Return (x, y) of the center of cell containing provided text 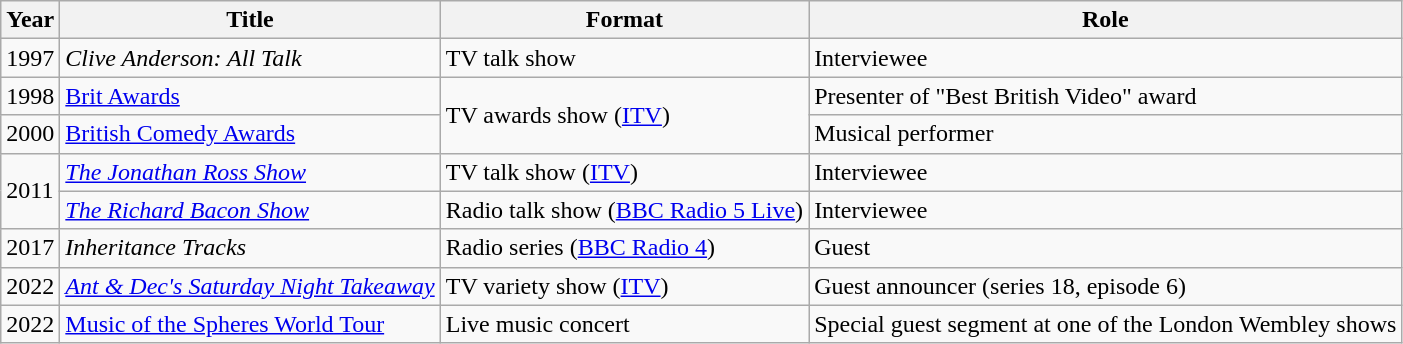
2000 (30, 134)
British Comedy Awards (250, 134)
Inheritance Tracks (250, 248)
TV talk show (ITV) (624, 172)
TV variety show (ITV) (624, 286)
Special guest segment at one of the London Wembley shows (1106, 324)
Live music concert (624, 324)
TV talk show (624, 58)
Music of the Spheres World Tour (250, 324)
Year (30, 20)
Radio series (BBC Radio 4) (624, 248)
The Richard Bacon Show (250, 210)
Title (250, 20)
1997 (30, 58)
Guest (1106, 248)
Guest announcer (series 18, episode 6) (1106, 286)
Clive Anderson: All Talk (250, 58)
Brit Awards (250, 96)
Format (624, 20)
Radio talk show (BBC Radio 5 Live) (624, 210)
The Jonathan Ross Show (250, 172)
Ant & Dec's Saturday Night Takeaway (250, 286)
1998 (30, 96)
Musical performer (1106, 134)
2011 (30, 191)
Presenter of "Best British Video" award (1106, 96)
2017 (30, 248)
TV awards show (ITV) (624, 115)
Role (1106, 20)
